Detect which cell encompasses the target text, then output its (x, y) center coordinate. 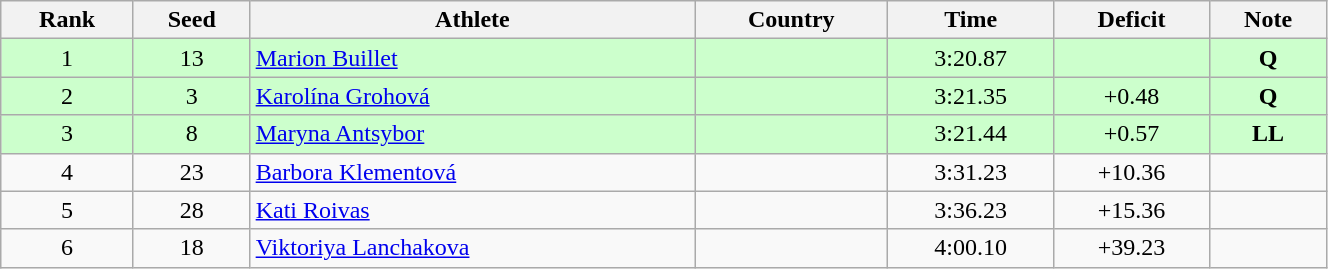
3:36.23 (971, 210)
+15.36 (1131, 210)
Maryna Antsybor (472, 134)
Seed (192, 20)
3:21.35 (971, 96)
13 (192, 58)
Deficit (1131, 20)
+0.57 (1131, 134)
3:31.23 (971, 172)
28 (192, 210)
+10.36 (1131, 172)
3:20.87 (971, 58)
8 (192, 134)
Country (792, 20)
Rank (68, 20)
Athlete (472, 20)
LL (1268, 134)
Barbora Klementová (472, 172)
Time (971, 20)
5 (68, 210)
6 (68, 248)
Marion Buillet (472, 58)
1 (68, 58)
+0.48 (1131, 96)
23 (192, 172)
4 (68, 172)
Kati Roivas (472, 210)
18 (192, 248)
Viktoriya Lanchakova (472, 248)
Note (1268, 20)
4:00.10 (971, 248)
2 (68, 96)
+39.23 (1131, 248)
3:21.44 (971, 134)
Karolína Grohová (472, 96)
